Output the (X, Y) coordinate of the center of the cell containing the given text.  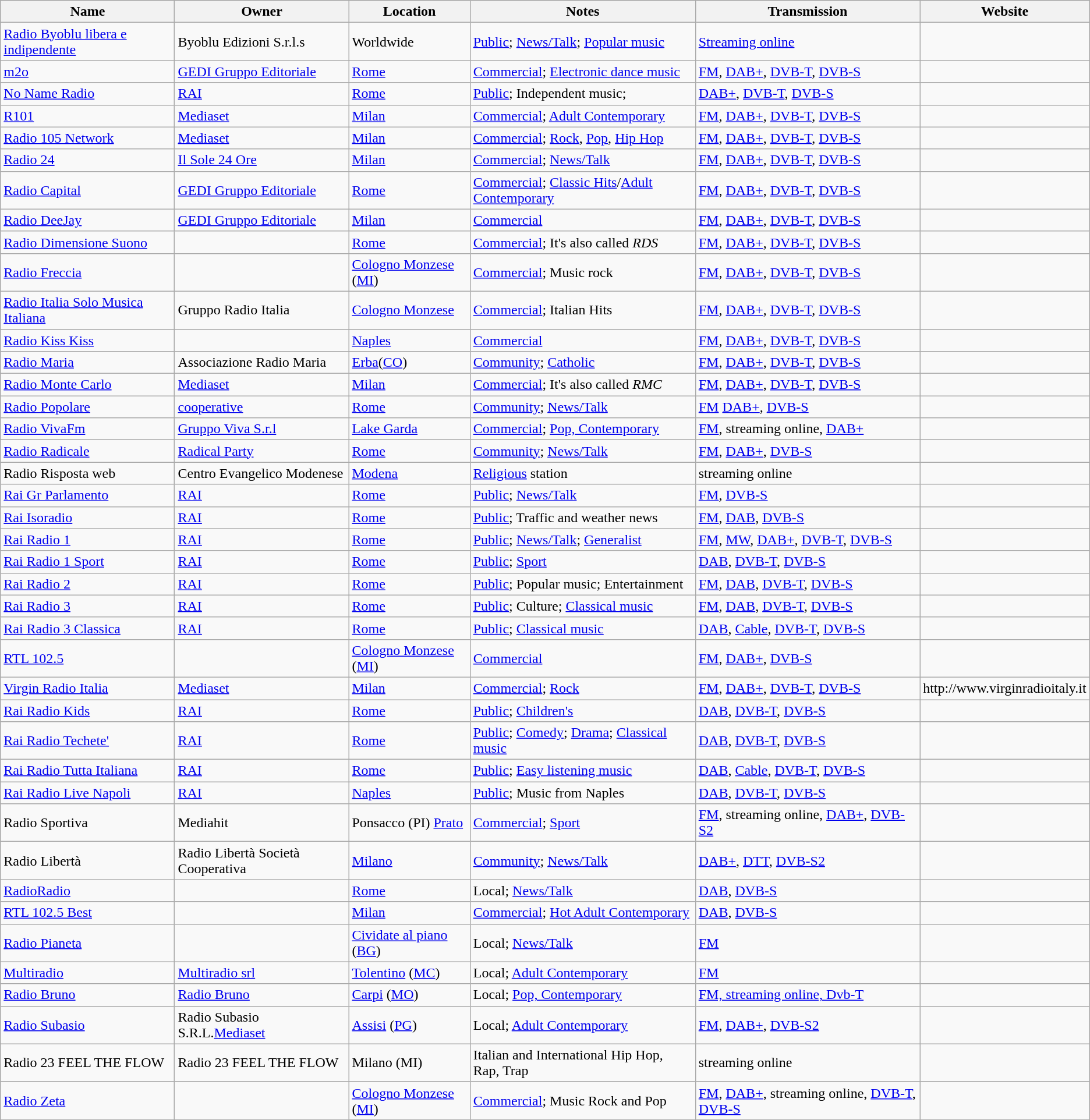
Milano (409, 860)
Rai Radio 3 (87, 606)
Radio Dimensione Suono (87, 242)
Public; Popular music; Entertainment (582, 584)
Italian and International Hip Hop, Rap, Trap (582, 1063)
Commercial; Rock (582, 688)
FM DAB+, DVB-S (807, 407)
FM, streaming online, Dvb-T (807, 995)
Local; Pop, Contemporary (582, 995)
DAB+, DTT, DVB-S2 (807, 860)
cooperative (262, 407)
Gruppo Radio Italia (262, 310)
FM, DAB+, streaming online, DVB-T, DVB-S (807, 1100)
Milano (MI) (409, 1063)
Associazione Radio Maria (262, 363)
Multiradio srl (262, 973)
Public; Independent music; (582, 94)
Worldwide (409, 42)
Commercial; Pop, Contemporary (582, 429)
Notes (582, 12)
Rai Radio Techete' (87, 740)
FM, streaming online, DAB+, DVB-S2 (807, 823)
Transmission (807, 12)
Radio Radicale (87, 451)
Public; Children's (582, 711)
Website (1005, 12)
Public; Comedy; Drama; Classical music (582, 740)
Radio Capital (87, 190)
Streaming online (807, 42)
Radio Monte Carlo (87, 385)
Commercial; Italian Hits (582, 310)
Centro Evangelico Modenese (262, 473)
Public; Easy listening music (582, 771)
Radical Party (262, 451)
RTL 102.5 (87, 658)
Radio Freccia (87, 272)
Virgin Radio Italia (87, 688)
Ponsacco (PI) Prato (409, 823)
Commercial; Hot Adult Contemporary (582, 913)
Radio Libertà (87, 860)
Public; News/Talk; Generalist (582, 540)
No Name Radio (87, 94)
Rai Radio 1 Sport (87, 562)
Religious station (582, 473)
Cividate al piano (BG) (409, 943)
Carpi (MO) (409, 995)
Radio Zeta (87, 1100)
Radio Libertà Società Cooperativa (262, 860)
Public; Music from Naples (582, 793)
Rai Gr Parlamento (87, 495)
Radio Maria (87, 363)
Tolentino (MC) (409, 973)
FM, DVB-S (807, 495)
Radio Risposta web (87, 473)
Mediahit (262, 823)
Gruppo Viva S.r.l (262, 429)
Il Sole 24 Ore (262, 160)
RTL 102.5 Best (87, 913)
Radio Kiss Kiss (87, 341)
Public; Classical music (582, 628)
Radio Sportiva (87, 823)
Erba(CO) (409, 363)
Rai Radio 3 Classica (87, 628)
Public; News/Talk; Popular music (582, 42)
FM, DAB, DVB-S (807, 518)
Rai Radio 1 (87, 540)
Rai Radio Kids (87, 711)
RadioRadio (87, 891)
Rai Radio 2 (87, 584)
Commercial; Music rock (582, 272)
Commercial; Electronic dance music (582, 72)
Public; Sport (582, 562)
Radio VivaFm (87, 429)
Radio Pianeta (87, 943)
R101 (87, 116)
Name (87, 12)
Rai Isoradio (87, 518)
FM, DAB+, DVB-S2 (807, 1025)
Multiradio (87, 973)
Location (409, 12)
Rai Radio Live Napoli (87, 793)
Commercial; Rock, Pop, Hip Hop (582, 138)
m2o (87, 72)
Owner (262, 12)
Public; News/Talk (582, 495)
Commercial; Sport (582, 823)
Radio Italia Solo Musica Italiana (87, 310)
Modena (409, 473)
Assisi (PG) (409, 1025)
Commercial; Music Rock and Pop (582, 1100)
Radio Subasio S.R.L.Mediaset (262, 1025)
FM, MW, DAB+, DVB-T, DVB-S (807, 540)
Commercial; It's also called RDS (582, 242)
Community; Catholic (582, 363)
Byoblu Edizioni S.r.l.s (262, 42)
Commercial; News/Talk (582, 160)
Radio Popolare (87, 407)
Public; Culture; Classical music (582, 606)
Public; Traffic and weather news (582, 518)
Commercial; Adult Contemporary (582, 116)
DAB+, DVB-T, DVB-S (807, 94)
Rai Radio Tutta Italiana (87, 771)
Radio Byoblu libera e indipendente (87, 42)
Lake Garda (409, 429)
Radio Subasio (87, 1025)
Cologno Monzese (409, 310)
Radio 24 (87, 160)
FM, streaming online, DAB+ (807, 429)
Commercial; Classic Hits/Adult Contemporary (582, 190)
Commercial; It's also called RMC (582, 385)
Radio 105 Network (87, 138)
http://www.virginradioitaly.it (1005, 688)
Radio DeeJay (87, 220)
